Locate the cell with the specified text and output its (X, Y) center coordinate. 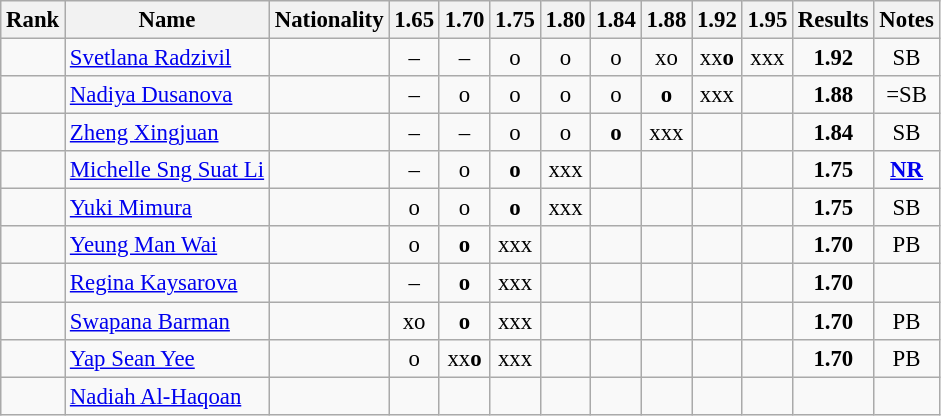
=SB (906, 95)
Name (168, 20)
Yuki Mimura (168, 208)
1.95 (767, 20)
Yeung Man Wai (168, 245)
Regina Kaysarova (168, 283)
Notes (906, 20)
Yap Sean Yee (168, 358)
NR (906, 170)
Zheng Xingjuan (168, 133)
1.65 (414, 20)
1.80 (565, 20)
Michelle Sng Suat Li (168, 170)
Nadiah Al-Haqoan (168, 396)
Nationality (328, 20)
Nadiya Dusanova (168, 95)
Results (834, 20)
Rank (33, 20)
Swapana Barman (168, 321)
Svetlana Radzivil (168, 58)
